From the cell containing the given text, extract its center point as (x, y) coordinate. 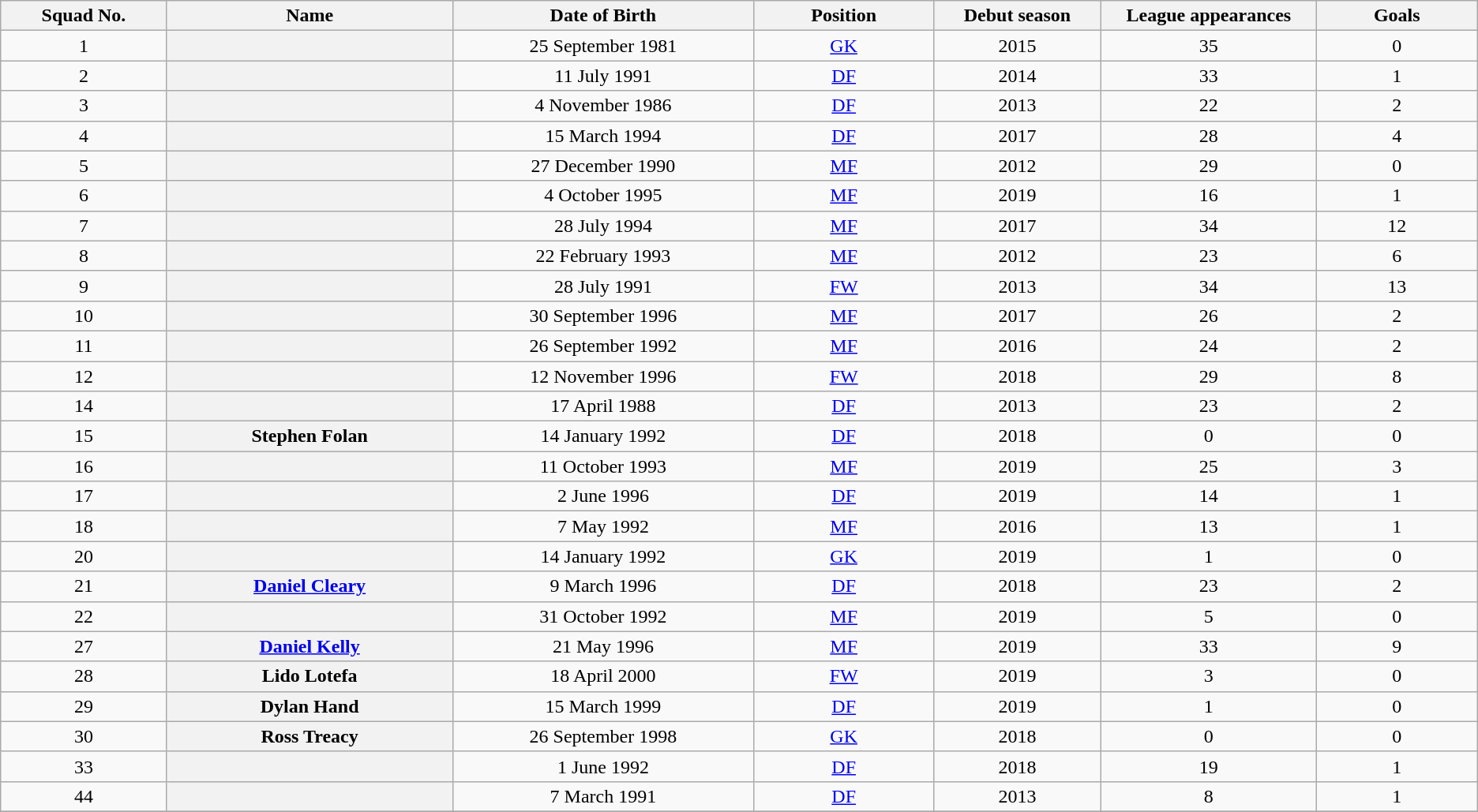
10 (84, 316)
17 (84, 496)
9 March 1996 (603, 586)
35 (1208, 46)
20 (84, 556)
26 September 1998 (603, 736)
11 (84, 346)
11 July 1991 (603, 76)
26 (1208, 316)
30 (84, 736)
7 May 1992 (603, 526)
22 February 1993 (603, 256)
Stephen Folan (309, 436)
11 October 1993 (603, 466)
28 July 1991 (603, 286)
Name (309, 16)
Position (844, 16)
15 March 1999 (603, 706)
Squad No. (84, 16)
21 (84, 586)
31 October 1992 (603, 616)
18 April 2000 (603, 676)
League appearances (1208, 16)
7 March 1991 (603, 796)
4 November 1986 (603, 106)
44 (84, 796)
Lido Lotefa (309, 676)
25 (1208, 466)
24 (1208, 346)
27 December 1990 (603, 166)
25 September 1981 (603, 46)
4 October 1995 (603, 196)
Goals (1397, 16)
2015 (1018, 46)
Daniel Cleary (309, 586)
21 May 1996 (603, 646)
1 June 1992 (603, 766)
Date of Birth (603, 16)
Dylan Hand (309, 706)
Daniel Kelly (309, 646)
19 (1208, 766)
15 (84, 436)
Debut season (1018, 16)
2 June 1996 (603, 496)
18 (84, 526)
Ross Treacy (309, 736)
17 April 1988 (603, 406)
27 (84, 646)
26 September 1992 (603, 346)
12 November 1996 (603, 376)
15 March 1994 (603, 136)
28 July 1994 (603, 226)
2014 (1018, 76)
7 (84, 226)
30 September 1996 (603, 316)
